Determine the [x, y] coordinate at the center of the cell enclosing the given text.  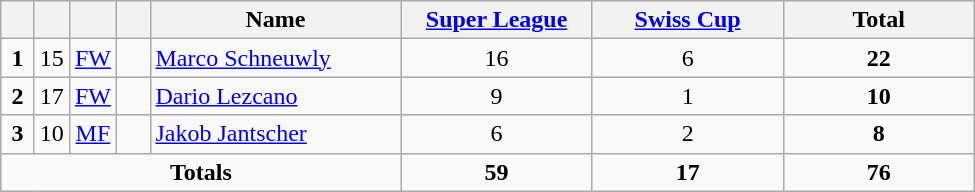
Marco Schneuwly [276, 58]
59 [496, 172]
Jakob Jantscher [276, 134]
Swiss Cup [688, 20]
15 [52, 58]
8 [878, 134]
Totals [201, 172]
76 [878, 172]
Dario Lezcano [276, 96]
3 [18, 134]
Super League [496, 20]
Total [878, 20]
16 [496, 58]
Name [276, 20]
MF [92, 134]
22 [878, 58]
9 [496, 96]
